Locate the cell with the specified text and output its (X, Y) center coordinate. 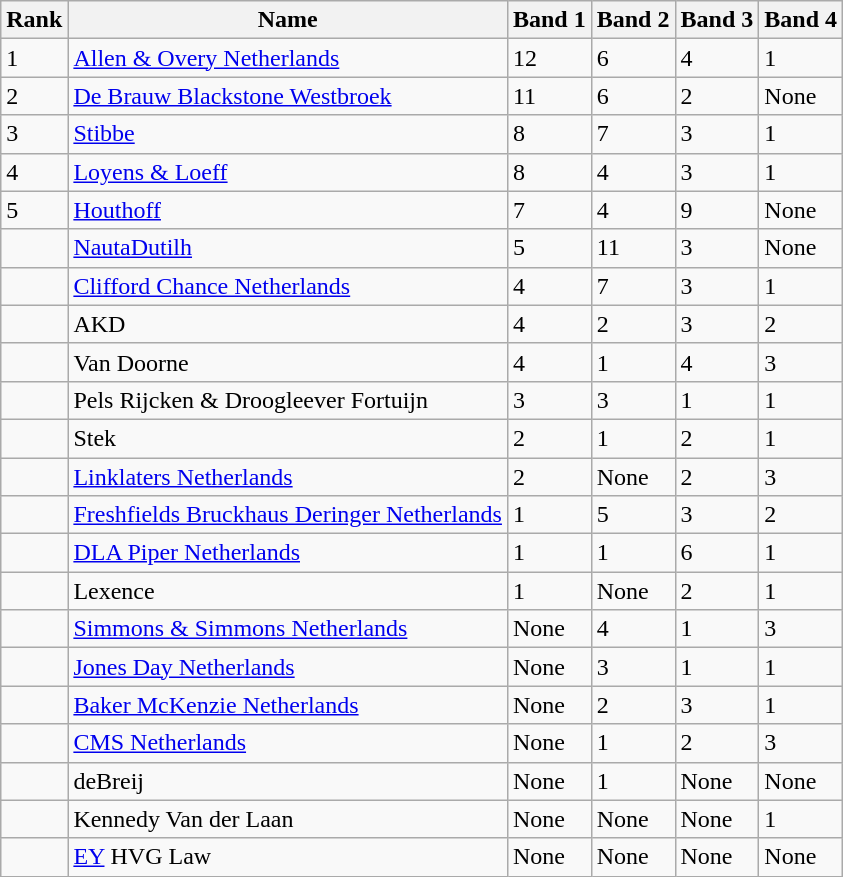
9 (717, 210)
Rank (34, 20)
Baker McKenzie Netherlands (288, 705)
Pels Rijcken & Droogleever Fortuijn (288, 400)
Band 4 (801, 20)
Lexence (288, 591)
DLA Piper Netherlands (288, 553)
Band 1 (549, 20)
De Brauw Blackstone Westbroek (288, 96)
Stibbe (288, 134)
Stek (288, 438)
Houthoff (288, 210)
Van Doorne (288, 362)
EY HVG Law (288, 857)
Band 3 (717, 20)
Jones Day Netherlands (288, 667)
CMS Netherlands (288, 743)
Kennedy Van der Laan (288, 819)
Linklaters Netherlands (288, 477)
AKD (288, 324)
Allen & Overy Netherlands (288, 58)
Freshfields Bruckhaus Deringer Netherlands (288, 515)
Clifford Chance Netherlands (288, 286)
deBreij (288, 781)
Name (288, 20)
Simmons & Simmons Netherlands (288, 629)
Loyens & Loeff (288, 172)
Band 2 (633, 20)
12 (549, 58)
NautaDutilh (288, 248)
